Return (X, Y) of the center of cell containing provided text 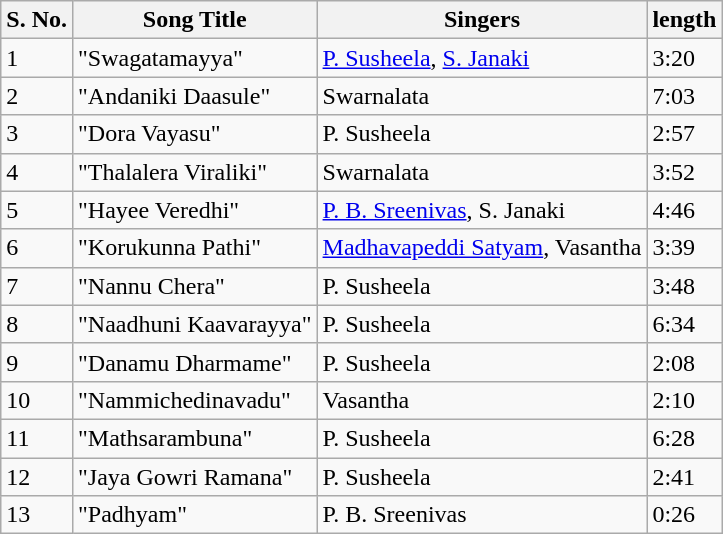
7:03 (684, 96)
6 (37, 248)
2:10 (684, 400)
"Korukunna Pathi" (194, 248)
3:52 (684, 172)
4:46 (684, 210)
Madhavapeddi Satyam, Vasantha (482, 248)
"Dora Vayasu" (194, 134)
"Padhyam" (194, 515)
13 (37, 515)
length (684, 20)
5 (37, 210)
3 (37, 134)
3:48 (684, 286)
2:08 (684, 362)
9 (37, 362)
6:34 (684, 324)
P. B. Sreenivas, S. Janaki (482, 210)
4 (37, 172)
S. No. (37, 20)
0:26 (684, 515)
Vasantha (482, 400)
"Jaya Gowri Ramana" (194, 477)
Singers (482, 20)
"Mathsarambuna" (194, 438)
7 (37, 286)
10 (37, 400)
"Nammichedinavadu" (194, 400)
"Hayee Veredhi" (194, 210)
12 (37, 477)
"Naadhuni Kaavarayya" (194, 324)
"Swagatamayya" (194, 58)
2:41 (684, 477)
6:28 (684, 438)
3:39 (684, 248)
"Danamu Dharmame" (194, 362)
2 (37, 96)
3:20 (684, 58)
P. Susheela, S. Janaki (482, 58)
"Andaniki Daasule" (194, 96)
"Nannu Chera" (194, 286)
8 (37, 324)
P. B. Sreenivas (482, 515)
Song Title (194, 20)
11 (37, 438)
"Thalalera Viraliki" (194, 172)
1 (37, 58)
2:57 (684, 134)
